Return the (X, Y) coordinate for the center point of the cell that contains the specified text.  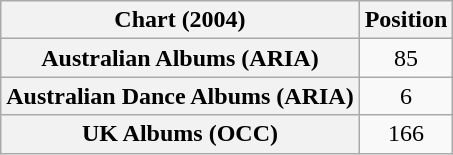
Australian Albums (ARIA) (180, 58)
UK Albums (OCC) (180, 134)
85 (406, 58)
Position (406, 20)
6 (406, 96)
166 (406, 134)
Chart (2004) (180, 20)
Australian Dance Albums (ARIA) (180, 96)
